Provide the (X, Y) coordinate of the cell's center where the given text is located.  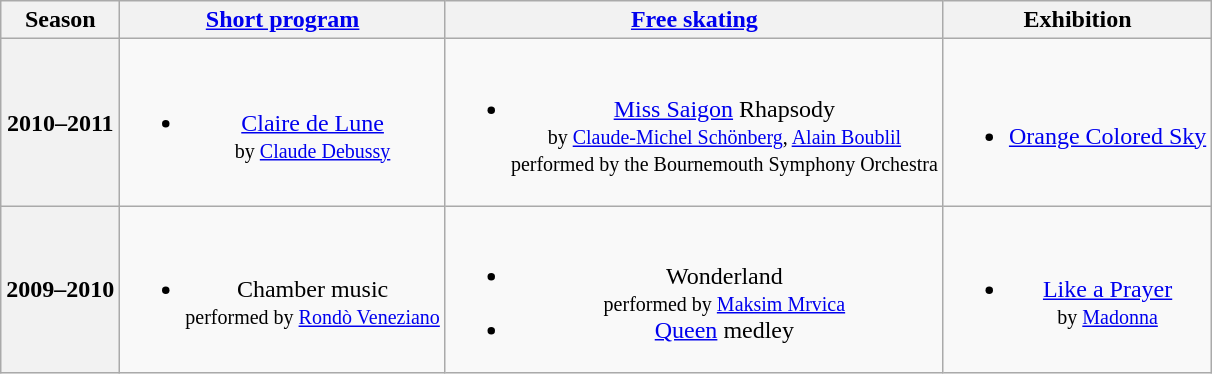
Exhibition (1077, 20)
2009–2010 (60, 290)
Short program (283, 20)
Free skating (694, 20)
Season (60, 20)
Chamber music performed by Rondò Veneziano (283, 290)
Orange Colored Sky (1077, 122)
2010–2011 (60, 122)
Claire de Lune by Claude Debussy (283, 122)
Like a Prayer by Madonna (1077, 290)
Wonderland performed by Maksim Mrvica Queen medley (694, 290)
Miss Saigon Rhapsody by Claude-Michel Schönberg, Alain Boublil performed by the Bournemouth Symphony Orchestra (694, 122)
